Return (x, y) of the center of cell containing provided text 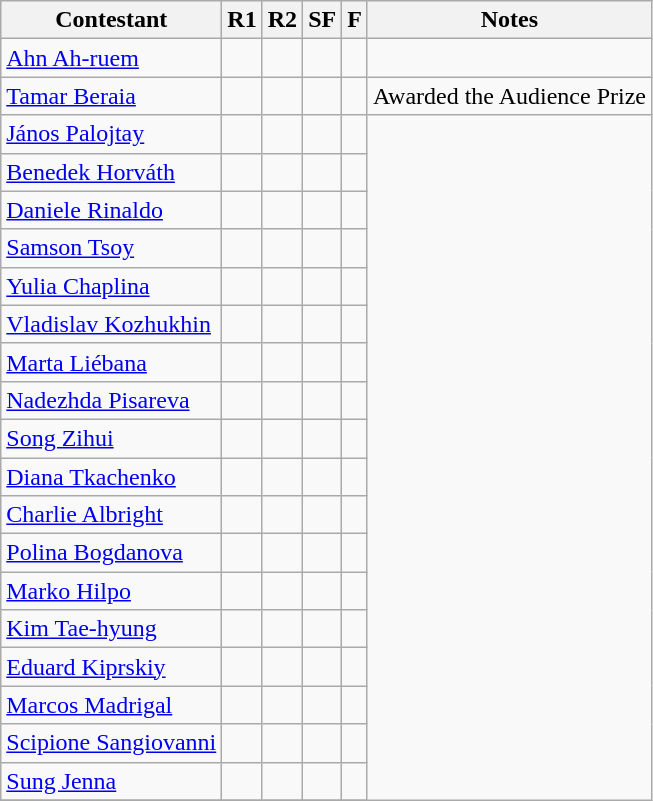
Contestant (112, 20)
Sung Jenna (112, 781)
Ahn Ah-ruem (112, 58)
Song Zihui (112, 438)
R2 (282, 20)
János Palojtay (112, 134)
Diana Tkachenko (112, 477)
Marta Liébana (112, 362)
Marko Hilpo (112, 591)
Polina Bogdanova (112, 553)
Benedek Horváth (112, 172)
Notes (509, 20)
Scipione Sangiovanni (112, 743)
R1 (242, 20)
Tamar Beraia (112, 96)
F (355, 20)
Daniele Rinaldo (112, 210)
Marcos Madrigal (112, 705)
Charlie Albright (112, 515)
SF (322, 20)
Vladislav Kozhukhin (112, 324)
Yulia Chaplina (112, 286)
Kim Tae-hyung (112, 629)
Nadezhda Pisareva (112, 400)
Eduard Kiprskiy (112, 667)
Awarded the Audience Prize (509, 96)
Samson Tsoy (112, 248)
